Find where the given text appears and provide that cell's center as (X, Y) coordinate. 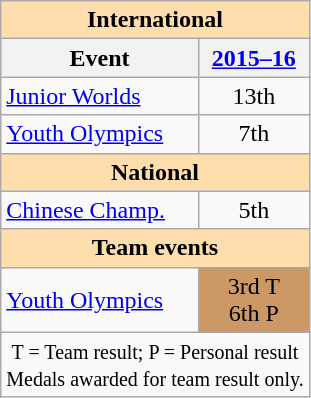
13th (254, 96)
International (155, 20)
5th (254, 210)
3rd T 6th P (254, 300)
T = Team result; P = Personal resultMedals awarded for team result only. (155, 364)
Team events (155, 248)
2015–16 (254, 58)
National (155, 172)
Junior Worlds (100, 96)
Chinese Champ. (100, 210)
7th (254, 134)
Event (100, 58)
